Output the [x, y] coordinate of the center of the cell containing the given text.  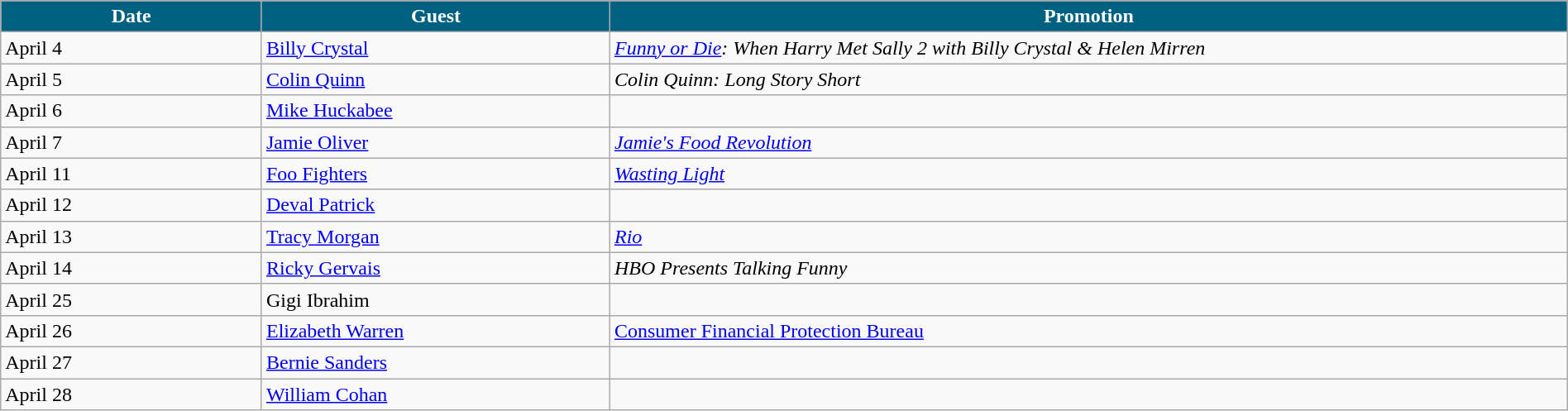
Mike Huckabee [435, 111]
Elizabeth Warren [435, 331]
Jamie Oliver [435, 142]
Ricky Gervais [435, 268]
April 5 [131, 79]
Jamie's Food Revolution [1088, 142]
Guest [435, 17]
April 12 [131, 205]
Bernie Sanders [435, 362]
HBO Presents Talking Funny [1088, 268]
Deval Patrick [435, 205]
Billy Crystal [435, 48]
Tracy Morgan [435, 237]
Consumer Financial Protection Bureau [1088, 331]
William Cohan [435, 394]
April 26 [131, 331]
April 14 [131, 268]
Colin Quinn [435, 79]
Colin Quinn: Long Story Short [1088, 79]
April 7 [131, 142]
Wasting Light [1088, 174]
Date [131, 17]
April 27 [131, 362]
Gigi Ibrahim [435, 299]
Promotion [1088, 17]
April 13 [131, 237]
April 11 [131, 174]
Rio [1088, 237]
April 6 [131, 111]
April 25 [131, 299]
Foo Fighters [435, 174]
April 4 [131, 48]
Funny or Die: When Harry Met Sally 2 with Billy Crystal & Helen Mirren [1088, 48]
April 28 [131, 394]
